Scan for the cell matching the given text and deliver its (x, y) coordinate at center. 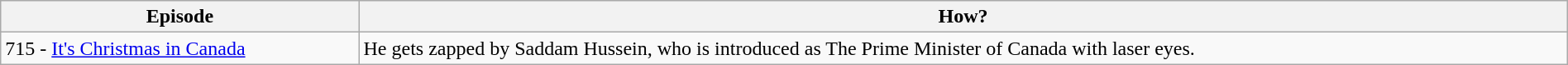
How? (963, 17)
He gets zapped by Saddam Hussein, who is introduced as The Prime Minister of Canada with laser eyes. (963, 48)
Episode (180, 17)
715 - It's Christmas in Canada (180, 48)
